Output the [X, Y] coordinate of the center of the cell containing the given text.  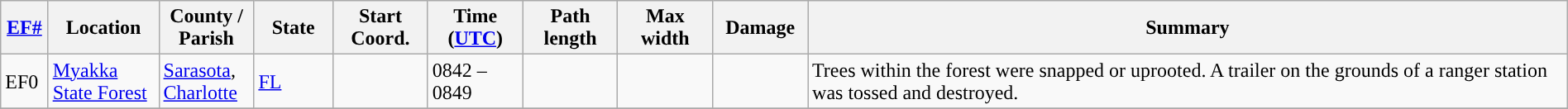
County / Parish [207, 28]
Damage [761, 28]
Max width [665, 28]
EF0 [25, 81]
State [294, 28]
Trees within the forest were snapped or uprooted. A trailer on the grounds of a ranger station was tossed and destroyed. [1188, 81]
Summary [1188, 28]
Sarasota, Charlotte [207, 81]
Path length [571, 28]
Myakka State Forest [103, 81]
Start Coord. [380, 28]
0842 – 0849 [475, 81]
FL [294, 81]
Time (UTC) [475, 28]
EF# [25, 28]
Location [103, 28]
